Capture the cell that displays the provided text and extract its [x, y] central coordinate. 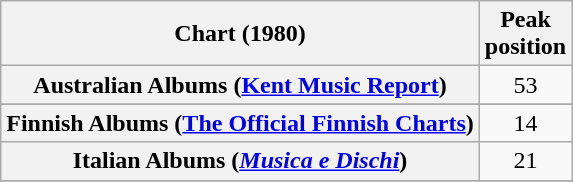
14 [525, 123]
Italian Albums (Musica e Dischi) [240, 161]
Australian Albums (Kent Music Report) [240, 85]
21 [525, 161]
53 [525, 85]
Peakposition [525, 34]
Finnish Albums (The Official Finnish Charts) [240, 123]
Chart (1980) [240, 34]
